Return (X, Y) of the center of cell containing provided text 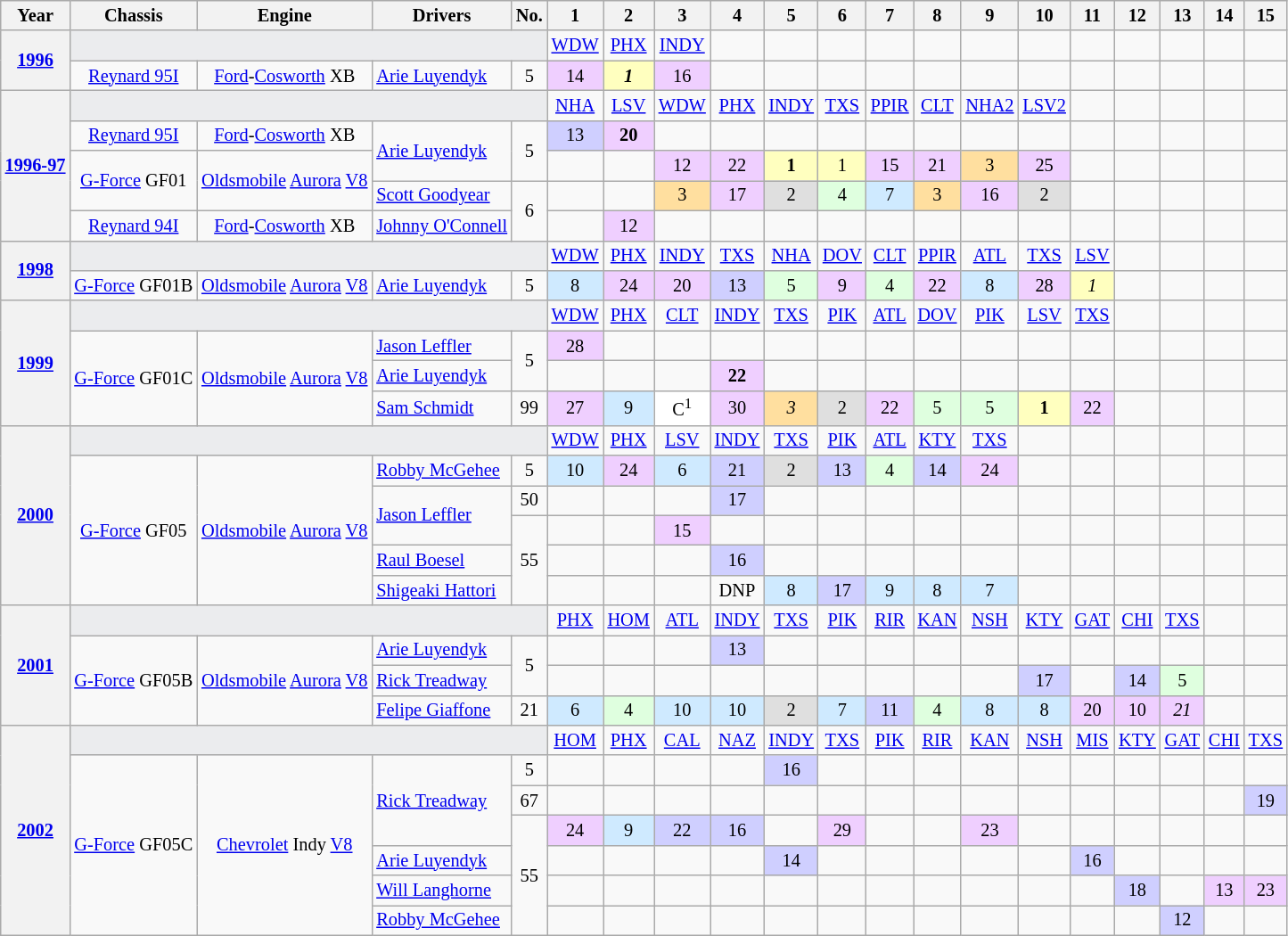
CAL (683, 740)
LSV2 (1044, 105)
Chassis (134, 15)
25 (1044, 166)
Johnny O'Connell (442, 226)
29 (842, 830)
50 (529, 500)
Year (36, 15)
2002 (36, 830)
1996-97 (36, 165)
1998 (36, 271)
1999 (36, 363)
Sam Schmidt (442, 408)
19 (1266, 801)
Will Langhorne (442, 891)
Engine (284, 15)
Raul Boesel (442, 560)
Shigeaki Hattori (442, 590)
2000 (36, 515)
99 (529, 408)
G-Force GF05 (134, 530)
30 (738, 408)
C1 (683, 408)
G-Force GF01C (134, 378)
1996 (36, 61)
No. (529, 15)
NAZ (738, 740)
Scott Goodyear (442, 195)
G-Force GF01B (134, 285)
2001 (36, 665)
MIS (1093, 740)
67 (529, 801)
Chevrolet Indy V8 (284, 845)
NHA2 (989, 105)
Reynard 94I (134, 226)
DNP (738, 590)
27 (576, 408)
18 (1137, 891)
G-Force GF01 (134, 180)
Drivers (442, 15)
Felipe Giaffone (442, 710)
G-Force GF05C (134, 845)
G-Force GF05B (134, 679)
